Search for the cell housing the specified text and yield its (X, Y) center coordinate. 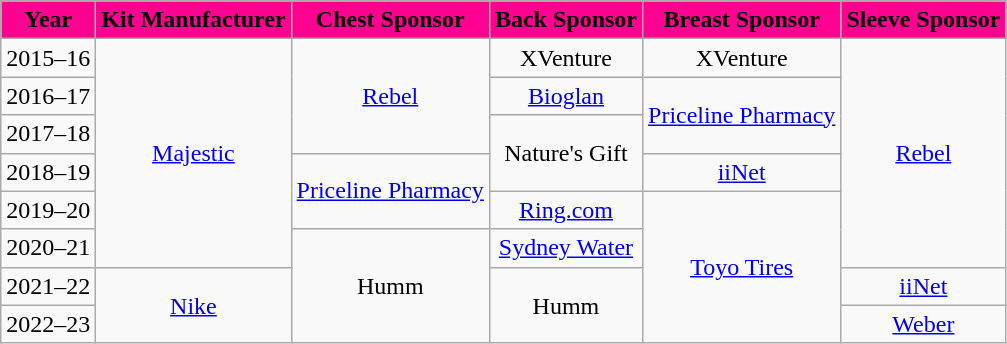
Year (48, 20)
2021–22 (48, 286)
2017–18 (48, 134)
Majestic (194, 153)
Kit Manufacturer (194, 20)
Weber (924, 324)
Bioglan (566, 96)
2022–23 (48, 324)
Sleeve Sponsor (924, 20)
Toyo Tires (742, 267)
2020–21 (48, 248)
Back Sponsor (566, 20)
2018–19 (48, 172)
Nike (194, 305)
Breast Sponsor (742, 20)
2015–16 (48, 58)
Sydney Water (566, 248)
Ring.com (566, 210)
2016–17 (48, 96)
Nature's Gift (566, 153)
2019–20 (48, 210)
Chest Sponsor (390, 20)
